Output the (x, y) coordinate of the center of the cell containing the given text.  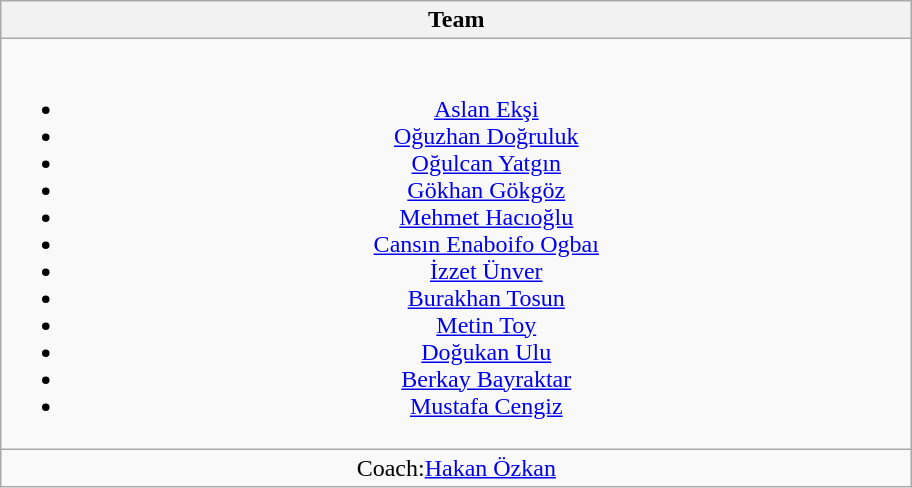
Team (456, 20)
Coach:Hakan Özkan (456, 468)
